Output the (X, Y) coordinate of the center of the cell containing the given text.  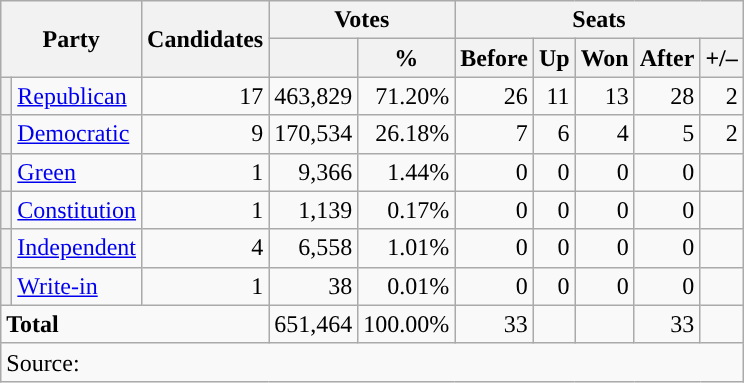
5 (667, 134)
0.17% (406, 210)
7 (494, 134)
38 (314, 286)
% (406, 58)
+/– (722, 58)
170,534 (314, 134)
Up (554, 58)
Constitution (77, 210)
13 (604, 96)
1.01% (406, 248)
1,139 (314, 210)
100.00% (406, 324)
17 (206, 96)
11 (554, 96)
After (667, 58)
Seats (600, 20)
Total (135, 324)
Independent (77, 248)
Party (72, 39)
Democratic (77, 134)
Votes (362, 20)
Write-in (77, 286)
0.01% (406, 286)
Republican (77, 96)
9 (206, 134)
71.20% (406, 96)
463,829 (314, 96)
6 (554, 134)
Candidates (206, 39)
26.18% (406, 134)
Green (77, 172)
1.44% (406, 172)
651,464 (314, 324)
6,558 (314, 248)
Won (604, 58)
9,366 (314, 172)
Before (494, 58)
28 (667, 96)
Source: (372, 362)
26 (494, 96)
